Identify which cell holds the provided text, then report its [X, Y] central coordinate. 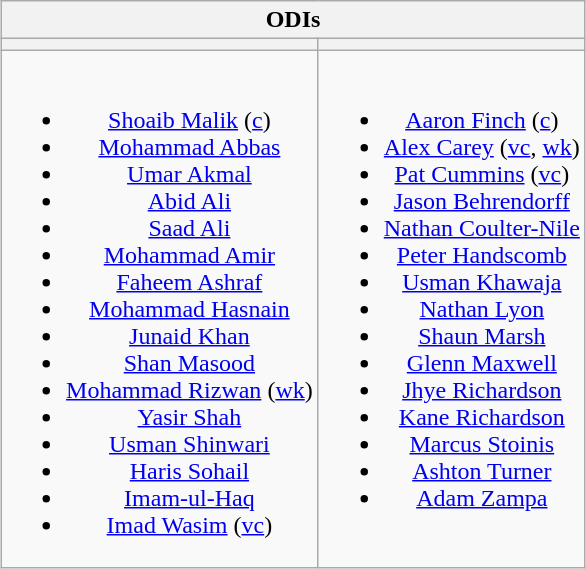
ODIs [294, 20]
